For the text-containing cell, return its midpoint in (x, y) coordinate format. 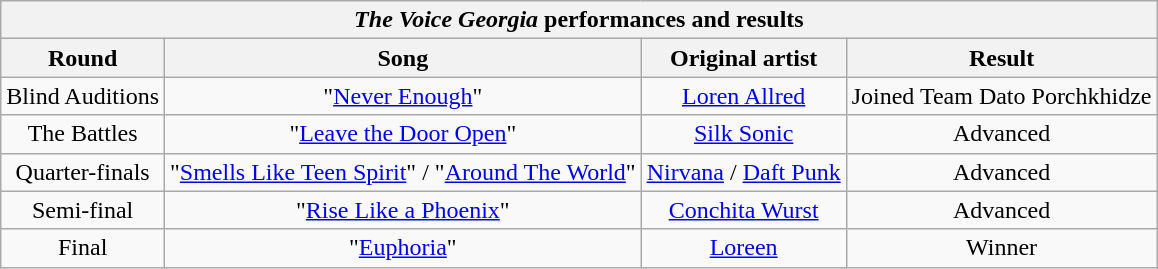
"Never Enough" (404, 96)
Round (83, 58)
Nirvana / Daft Punk (744, 172)
Result (1002, 58)
Loreen (744, 248)
"Euphoria" (404, 248)
Winner (1002, 248)
Final (83, 248)
Original artist (744, 58)
Silk Sonic (744, 134)
Semi-final (83, 210)
"Rise Like a Phoenix" (404, 210)
Joined Team Dato Porchkhidze (1002, 96)
The Voice Georgia performances and results (579, 20)
Blind Auditions (83, 96)
Quarter-finals (83, 172)
The Battles (83, 134)
Conchita Wurst (744, 210)
Song (404, 58)
Loren Allred (744, 96)
"Smells Like Teen Spirit" / "Around The World" (404, 172)
"Leave the Door Open" (404, 134)
